From the cell containing the given text, extract its center point as [X, Y] coordinate. 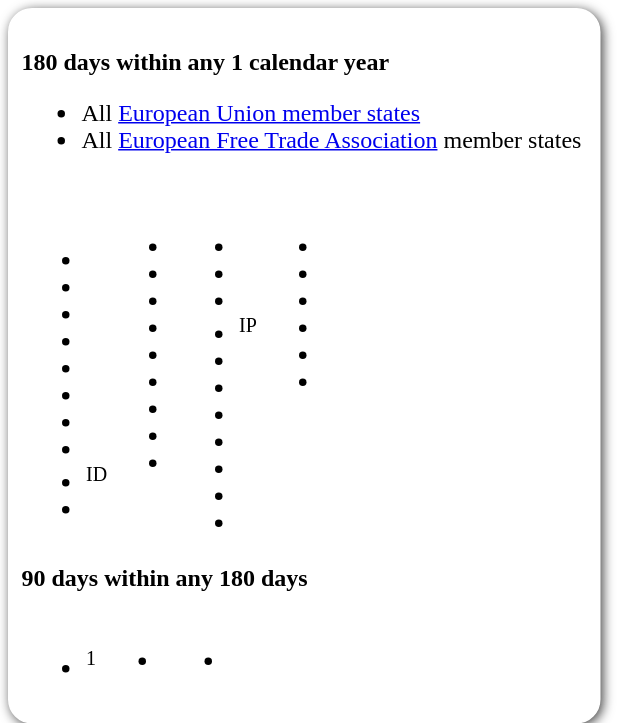
IP [218, 370]
ID [66, 370]
1 [60, 650]
